Scan for the cell matching the given text and deliver its [x, y] coordinate at center. 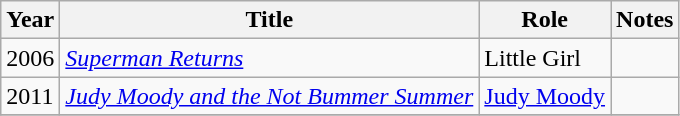
2006 [30, 58]
Title [270, 20]
Judy Moody and the Not Bummer Summer [270, 96]
Year [30, 20]
Role [545, 20]
2011 [30, 96]
Little Girl [545, 58]
Judy Moody [545, 96]
Notes [645, 20]
Superman Returns [270, 58]
